Capture the cell that displays the provided text and extract its (x, y) central coordinate. 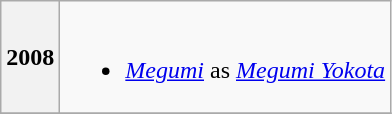
Megumi as Megumi Yokota (226, 58)
2008 (30, 58)
